Find where the given text appears and provide that cell's center as [X, Y] coordinate. 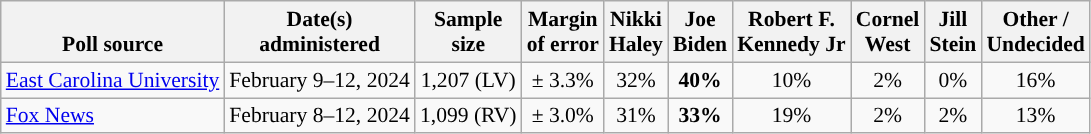
10% [792, 80]
NikkiHaley [636, 32]
CornelWest [888, 32]
± 3.3% [563, 80]
19% [792, 116]
East Carolina University [113, 80]
February 8–12, 2024 [320, 116]
JoeBiden [700, 32]
13% [1035, 116]
40% [700, 80]
February 9–12, 2024 [320, 80]
1,207 (LV) [468, 80]
Fox News [113, 116]
± 3.0% [563, 116]
Marginof error [563, 32]
Robert F.Kennedy Jr [792, 32]
32% [636, 80]
Samplesize [468, 32]
33% [700, 116]
Poll source [113, 32]
1,099 (RV) [468, 116]
Date(s)administered [320, 32]
JillStein [952, 32]
16% [1035, 80]
Other /Undecided [1035, 32]
0% [952, 80]
31% [636, 116]
